Extract the [x, y] coordinate from the center of the cell holding the provided text.  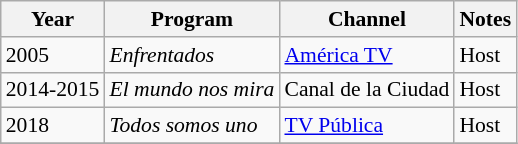
2014-2015 [53, 90]
TV Pública [366, 126]
América TV [366, 55]
Canal de la Ciudad [366, 90]
2005 [53, 55]
2018 [53, 126]
Enfrentados [192, 55]
Todos somos uno [192, 126]
Channel [366, 19]
Program [192, 19]
Notes [485, 19]
El mundo nos mira [192, 90]
Year [53, 19]
